Pinpoint the cell where the given text exists, returning its [x, y] midpoint coordinate. 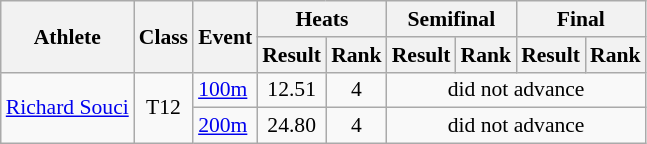
T12 [164, 108]
Richard Souci [68, 108]
Heats [322, 19]
12.51 [292, 90]
24.80 [292, 126]
Athlete [68, 36]
200m [225, 126]
Final [580, 19]
100m [225, 90]
Event [225, 36]
Class [164, 36]
Semifinal [452, 19]
